From the cell containing the given text, extract its center point as [X, Y] coordinate. 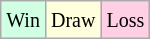
Loss [126, 20]
Draw [72, 20]
Win [24, 20]
